Return [X, Y] of the center of cell containing provided text 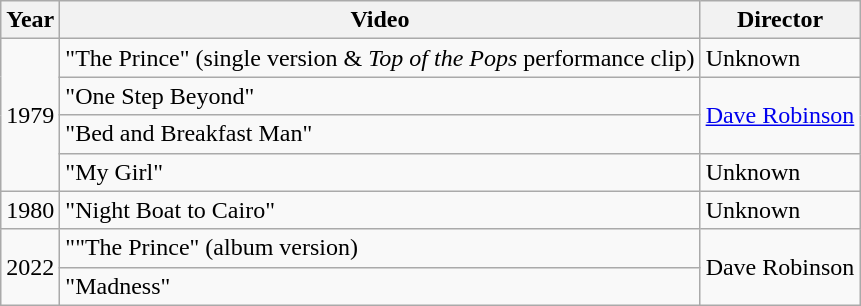
1980 [30, 210]
Year [30, 20]
"Night Boat to Cairo" [380, 210]
"My Girl" [380, 172]
2022 [30, 267]
"The Prince" (single version & Top of the Pops performance clip) [380, 58]
Video [380, 20]
"Madness" [380, 286]
"One Step Beyond" [380, 96]
Director [780, 20]
"Bed and Breakfast Man" [380, 134]
1979 [30, 115]
""The Prince" (album version) [380, 248]
